Determine the [x, y] coordinate at the center of the cell enclosing the given text.  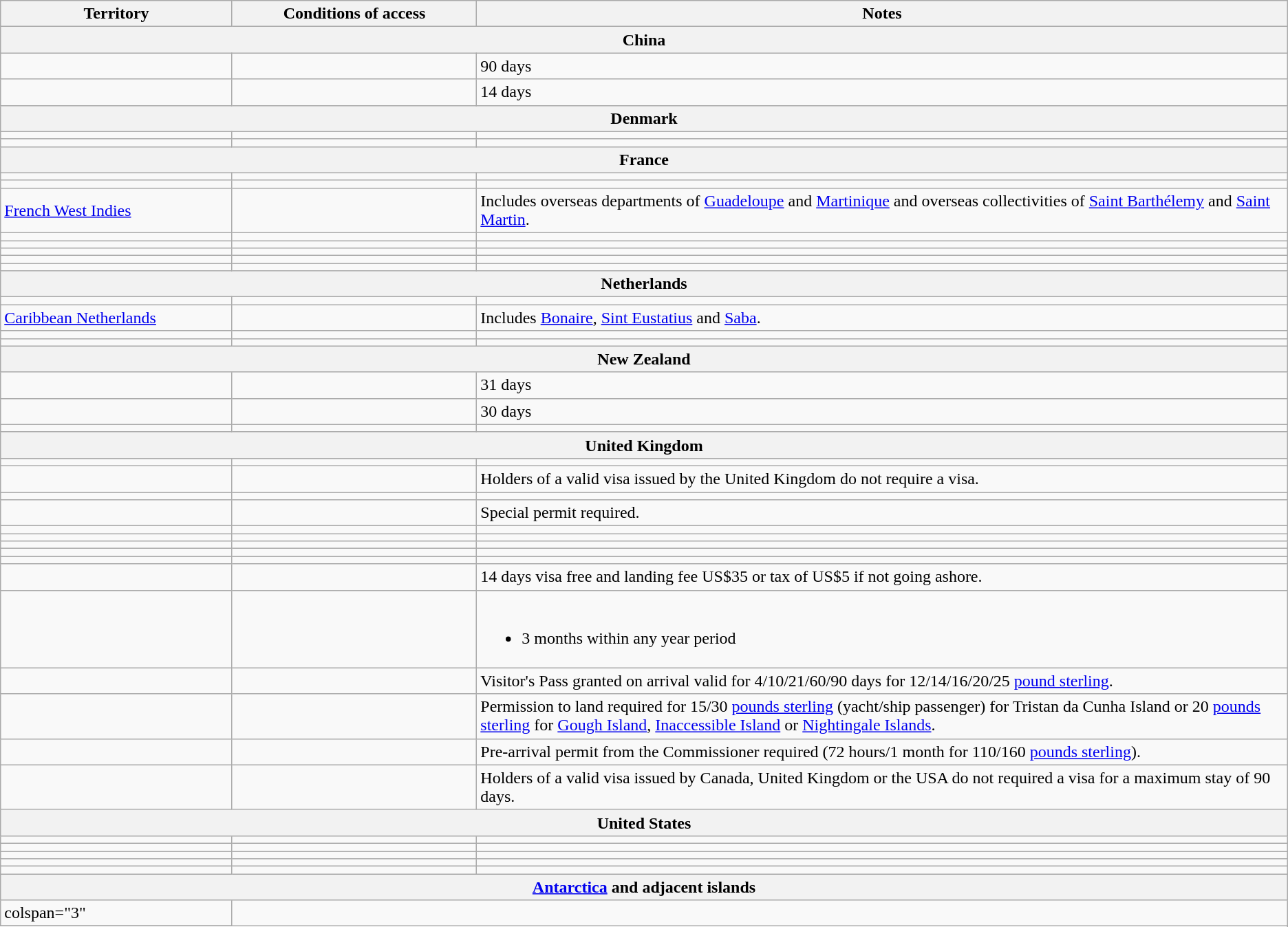
Notes [882, 14]
Special permit required. [882, 513]
Holders of a valid visa issued by the United Kingdom do not require a visa. [882, 479]
90 days [882, 66]
Conditions of access [354, 14]
Antarctica and adjacent islands [644, 887]
3 months within any year period [882, 629]
14 days visa free and landing fee US$35 or tax of US$5 if not going ashore. [882, 577]
30 days [882, 411]
Caribbean Netherlands [117, 318]
31 days [882, 385]
Holders of a valid visa issued by Canada, United Kingdom or the USA do not required a visa for a maximum stay of 90 days. [882, 787]
colspan="3" [117, 913]
Netherlands [644, 284]
New Zealand [644, 359]
United Kingdom [644, 445]
Visitor's Pass granted on arrival valid for 4/10/21/60/90 days for 12/14/16/20/25 pound sterling. [882, 681]
Includes overseas departments of Guadeloupe and Martinique and overseas collectivities of Saint Barthélemy and Saint Martin. [882, 210]
Territory [117, 14]
France [644, 160]
Denmark [644, 118]
China [644, 40]
Pre-arrival permit from the Commissioner required (72 hours/1 month for 110/160 pounds sterling). [882, 752]
French West Indies [117, 210]
United States [644, 822]
Includes Bonaire, Sint Eustatius and Saba. [882, 318]
14 days [882, 92]
